Identify which cell holds the provided text, then report its [X, Y] central coordinate. 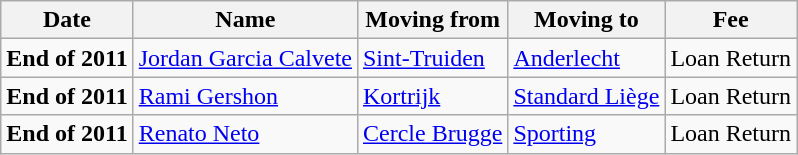
Sint-Truiden [432, 58]
Fee [731, 20]
Sporting [586, 134]
Name [245, 20]
Moving to [586, 20]
Anderlecht [586, 58]
Moving from [432, 20]
Renato Neto [245, 134]
Date [67, 20]
Kortrijk [432, 96]
Rami Gershon [245, 96]
Jordan Garcia Calvete [245, 58]
Standard Liège [586, 96]
Cercle Brugge [432, 134]
